From the cell containing the given text, extract its center point as (X, Y) coordinate. 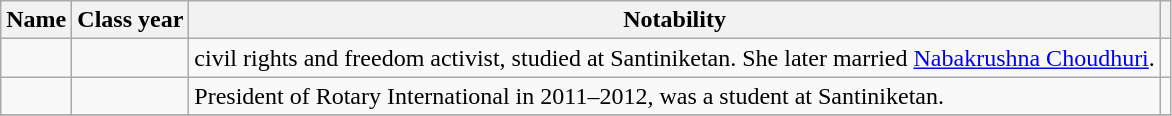
Class year (130, 20)
Notability (674, 20)
Name (36, 20)
civil rights and freedom activist, studied at Santiniketan. She later married Nabakrushna Choudhuri. (674, 58)
President of Rotary International in 2011–2012, was a student at Santiniketan. (674, 96)
